Return (X, Y) of the center of cell containing provided text 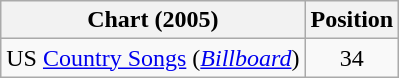
Position (352, 20)
US Country Songs (Billboard) (153, 58)
34 (352, 58)
Chart (2005) (153, 20)
